Output the [X, Y] coordinate of the center of the cell containing the given text.  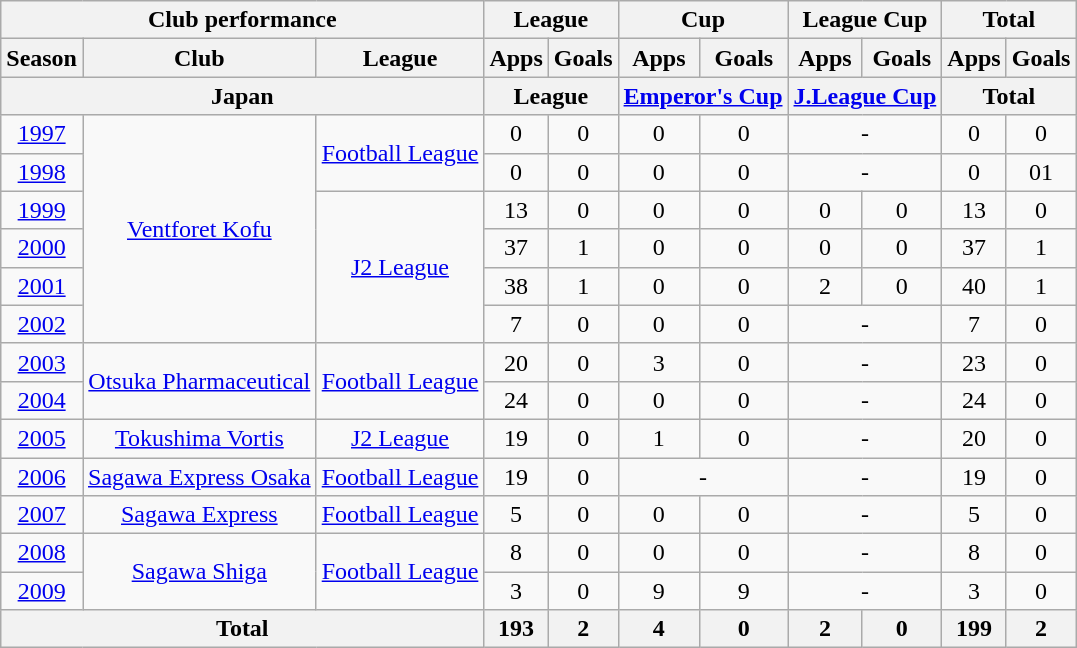
Club [199, 58]
Sagawa Shiga [199, 572]
193 [516, 629]
Cup [703, 20]
1998 [42, 172]
2000 [42, 248]
2006 [42, 477]
2007 [42, 515]
Japan [242, 96]
Club performance [242, 20]
199 [974, 629]
1999 [42, 210]
League Cup [865, 20]
23 [974, 362]
2002 [42, 324]
Otsuka Pharmaceutical [199, 381]
2008 [42, 553]
2001 [42, 286]
01 [1041, 172]
Tokushima Vortis [199, 438]
Sagawa Express Osaka [199, 477]
J.League Cup [865, 96]
2005 [42, 438]
2009 [42, 591]
1997 [42, 134]
40 [974, 286]
Emperor's Cup [703, 96]
38 [516, 286]
Sagawa Express [199, 515]
2003 [42, 362]
2004 [42, 400]
4 [659, 629]
Ventforet Kofu [199, 229]
Season [42, 58]
